Determine the [X, Y] coordinate at the center of the cell enclosing the given text.  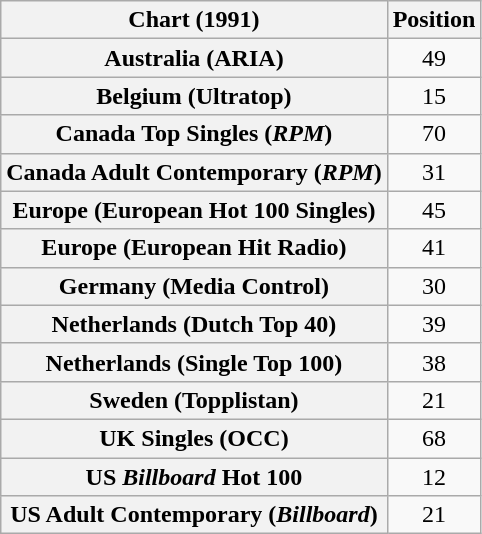
Germany (Media Control) [194, 286]
US Adult Contemporary (Billboard) [194, 515]
Europe (European Hot 100 Singles) [194, 210]
UK Singles (OCC) [194, 438]
12 [434, 477]
30 [434, 286]
Canada Top Singles (RPM) [194, 134]
68 [434, 438]
15 [434, 96]
Netherlands (Dutch Top 40) [194, 324]
49 [434, 58]
Australia (ARIA) [194, 58]
Canada Adult Contemporary (RPM) [194, 172]
45 [434, 210]
Sweden (Topplistan) [194, 400]
Europe (European Hit Radio) [194, 248]
Position [434, 20]
41 [434, 248]
Netherlands (Single Top 100) [194, 362]
38 [434, 362]
Chart (1991) [194, 20]
39 [434, 324]
31 [434, 172]
70 [434, 134]
US Billboard Hot 100 [194, 477]
Belgium (Ultratop) [194, 96]
